Find where the given text appears and provide that cell's center as (X, Y) coordinate. 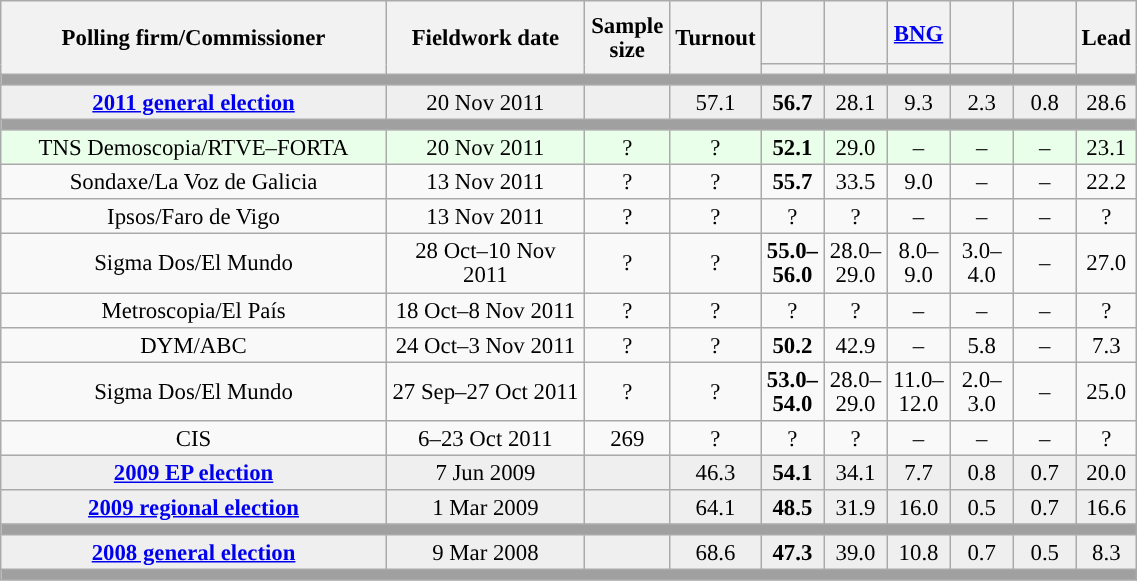
55.0–56.0 (792, 264)
269 (627, 438)
CIS (194, 438)
53.0–54.0 (792, 392)
31.9 (856, 508)
Fieldwork date (485, 38)
64.1 (716, 508)
2.3 (982, 102)
BNG (918, 32)
3.0–4.0 (982, 264)
7 Jun 2009 (485, 472)
39.0 (856, 552)
33.5 (856, 182)
16.0 (918, 508)
16.6 (1106, 508)
29.0 (856, 148)
Ipsos/Faro de Vigo (194, 218)
TNS Demoscopia/RTVE–FORTA (194, 148)
34.1 (856, 472)
55.7 (792, 182)
20.0 (1106, 472)
28.6 (1106, 102)
2009 regional election (194, 508)
Metroscopia/El País (194, 310)
28.1 (856, 102)
54.1 (792, 472)
7.3 (1106, 344)
56.7 (792, 102)
11.0–12.0 (918, 392)
5.8 (982, 344)
2009 EP election (194, 472)
27 Sep–27 Oct 2011 (485, 392)
24 Oct–3 Nov 2011 (485, 344)
2.0–3.0 (982, 392)
9.3 (918, 102)
68.6 (716, 552)
7.7 (918, 472)
Sondaxe/La Voz de Galicia (194, 182)
18 Oct–8 Nov 2011 (485, 310)
50.2 (792, 344)
Polling firm/Commissioner (194, 38)
48.5 (792, 508)
46.3 (716, 472)
2008 general election (194, 552)
2011 general election (194, 102)
9.0 (918, 182)
Turnout (716, 38)
52.1 (792, 148)
1 Mar 2009 (485, 508)
8.3 (1106, 552)
Lead (1106, 38)
27.0 (1106, 264)
22.2 (1106, 182)
42.9 (856, 344)
47.3 (792, 552)
DYM/ABC (194, 344)
Sample size (627, 38)
23.1 (1106, 148)
9 Mar 2008 (485, 552)
8.0–9.0 (918, 264)
25.0 (1106, 392)
6–23 Oct 2011 (485, 438)
57.1 (716, 102)
10.8 (918, 552)
28 Oct–10 Nov 2011 (485, 264)
